From the cell containing the given text, extract its center point as (x, y) coordinate. 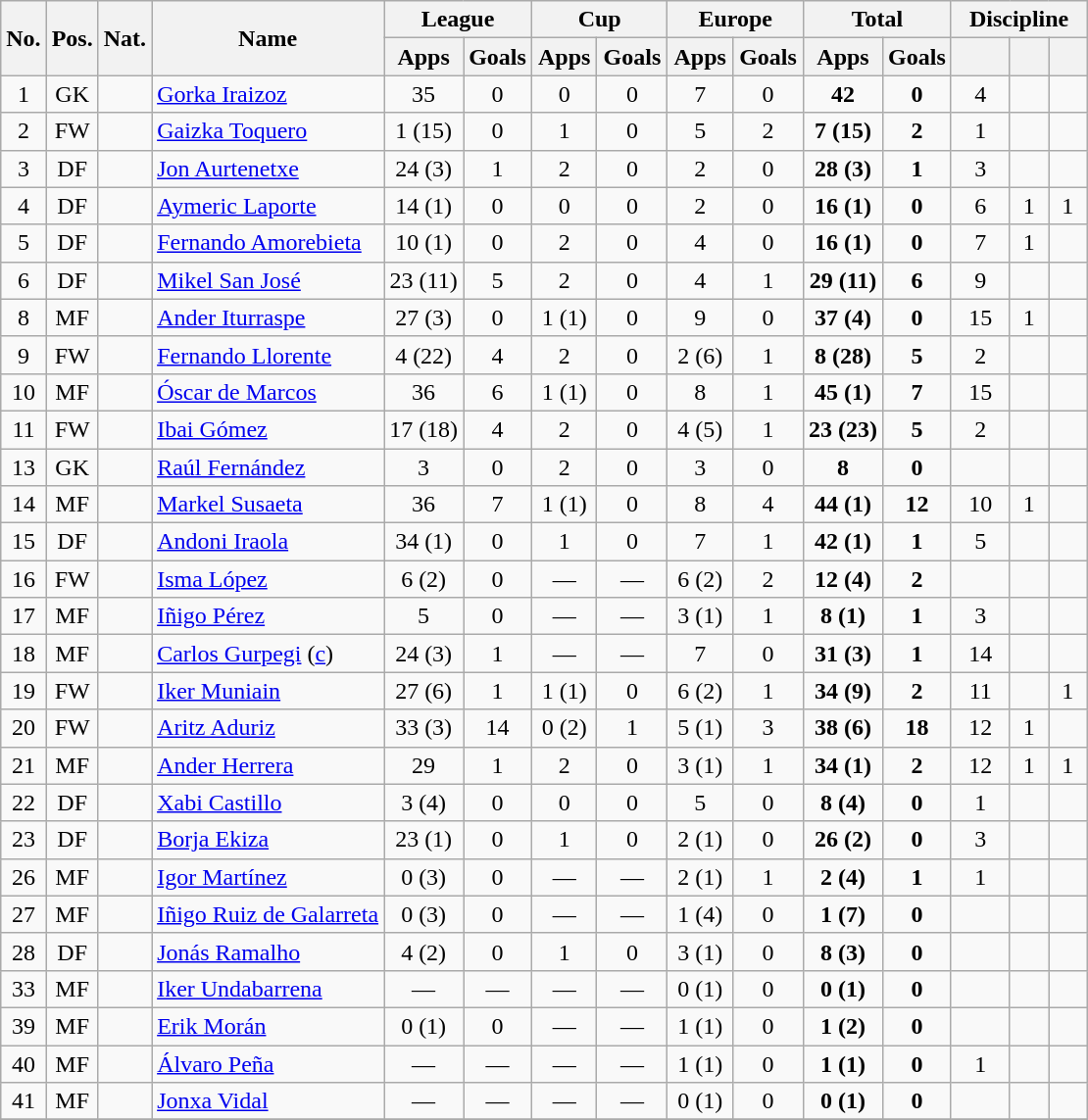
23 (11) (423, 280)
29 (11) (843, 280)
1 (7) (843, 914)
14 (1) (423, 206)
45 (1) (843, 392)
Cup (600, 20)
7 (15) (843, 131)
23 (24, 840)
Fernando Llorente (269, 355)
Europe (735, 20)
12 (4) (843, 579)
23 (23) (843, 429)
27 (24, 914)
Iker Muniain (269, 691)
17 (24, 616)
4 (5) (700, 429)
41 (24, 1101)
22 (24, 803)
Nat. (124, 38)
Mikel San José (269, 280)
33 (24, 989)
Pos. (73, 38)
Markel Susaeta (269, 505)
Iñigo Ruiz de Galarreta (269, 914)
16 (24, 579)
Discipline (1019, 20)
4 (22) (423, 355)
42 (843, 94)
8 (4) (843, 803)
27 (6) (423, 691)
Gaizka Toquero (269, 131)
28 (3) (843, 169)
Ander Iturraspe (269, 317)
Carlos Gurpegi (c) (269, 654)
4 (2) (423, 951)
Álvaro Peña (269, 1063)
Ibai Gómez (269, 429)
5 (1) (700, 728)
29 (423, 765)
33 (3) (423, 728)
Xabi Castillo (269, 803)
38 (6) (843, 728)
Ander Herrera (269, 765)
1 (15) (423, 131)
Aritz Aduriz (269, 728)
20 (24, 728)
13 (24, 467)
Name (269, 38)
Iker Undabarrena (269, 989)
21 (24, 765)
23 (1) (423, 840)
1 (4) (700, 914)
8 (1) (843, 616)
26 (24, 877)
39 (24, 1026)
No. (24, 38)
2 (6) (700, 355)
37 (4) (843, 317)
Total (878, 20)
Gorka Iraizoz (269, 94)
Borja Ekiza (269, 840)
8 (28) (843, 355)
1 (2) (843, 1026)
27 (3) (423, 317)
42 (1) (843, 542)
31 (3) (843, 654)
28 (24, 951)
44 (1) (843, 505)
26 (2) (843, 840)
Isma López (269, 579)
2 (4) (843, 877)
Erik Morán (269, 1026)
Jonás Ramalho (269, 951)
34 (9) (843, 691)
Óscar de Marcos (269, 392)
35 (423, 94)
0 (2) (565, 728)
Iñigo Pérez (269, 616)
Jonxa Vidal (269, 1101)
Andoni Iraola (269, 542)
19 (24, 691)
Jon Aurtenetxe (269, 169)
Raúl Fernández (269, 467)
League (459, 20)
10 (1) (423, 243)
Fernando Amorebieta (269, 243)
Igor Martínez (269, 877)
8 (3) (843, 951)
40 (24, 1063)
3 (4) (423, 803)
Aymeric Laporte (269, 206)
17 (18) (423, 429)
